Extract the (X, Y) coordinate from the center of the cell holding the provided text.  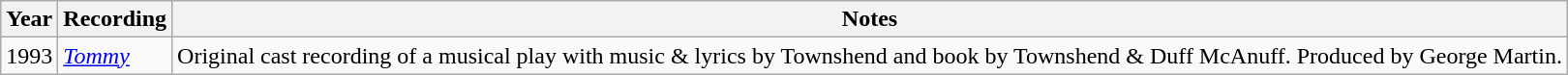
1993 (29, 56)
Year (29, 19)
Recording (115, 19)
Original cast recording of a musical play with music & lyrics by Townshend and book by Townshend & Duff McAnuff. Produced by George Martin. (870, 56)
Notes (870, 19)
Tommy (115, 56)
